Determine the (X, Y) coordinate at the center of the cell enclosing the given text.  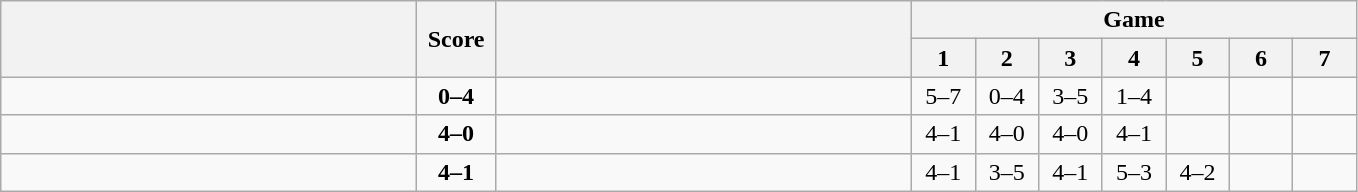
2 (1007, 58)
5–3 (1134, 172)
Game (1134, 20)
5 (1198, 58)
6 (1261, 58)
3 (1071, 58)
7 (1325, 58)
5–7 (943, 96)
4–2 (1198, 172)
1 (943, 58)
4 (1134, 58)
1–4 (1134, 96)
Score (456, 39)
